Search for the cell housing the specified text and yield its [X, Y] center coordinate. 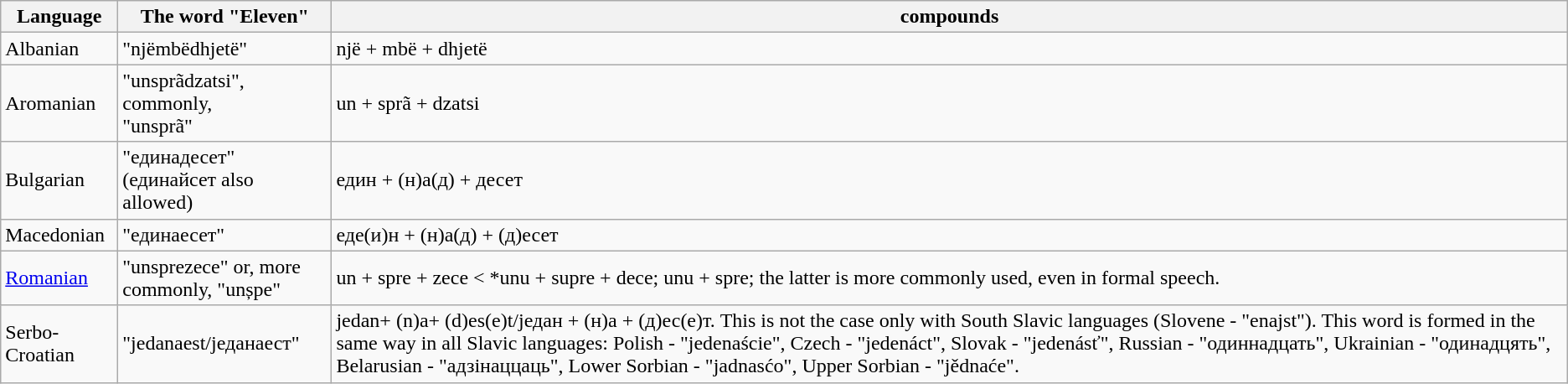
Macedonian [59, 235]
Serbo-Croatian [59, 344]
një + mbë + dhjetë [950, 49]
Language [59, 17]
compounds [950, 17]
еде(и)н + (н)а(д) + (д)есет [950, 235]
Albanian [59, 49]
un + sprã + dzatsi [950, 103]
The word "Eleven" [224, 17]
"unsprezece" or, more commonly, "unșpe" [224, 278]
"единаесет" [224, 235]
Romanian [59, 278]
"unsprãdzatsi", commonly,"unsprã" [224, 103]
"jedanaest/једанаест" [224, 344]
един + (н)а(д) + десет [950, 180]
"njëmbëdhjetë" [224, 49]
Aromanian [59, 103]
"единадесет" (единайсет also allowed) [224, 180]
Bulgarian [59, 180]
un + spre + zece < *unu + supre + dece; unu + spre; the latter is more commonly used, even in formal speech. [950, 278]
